Locate the cell with the specified text and output its (X, Y) center coordinate. 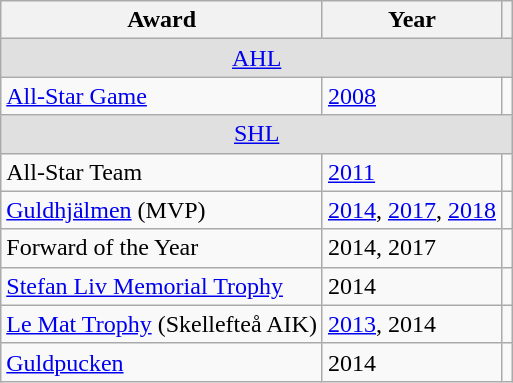
Forward of the Year (162, 248)
All-Star Game (162, 96)
Le Mat Trophy (Skellefteå AIK) (162, 324)
All-Star Team (162, 172)
Year (412, 20)
2011 (412, 172)
SHL (257, 134)
Guldpucken (162, 362)
Stefan Liv Memorial Trophy (162, 286)
AHL (257, 58)
Guldhjälmen (MVP) (162, 210)
2008 (412, 96)
Award (162, 20)
2014, 2017, 2018 (412, 210)
2013, 2014 (412, 324)
2014, 2017 (412, 248)
